Pinpoint the cell where the given text exists, returning its (x, y) midpoint coordinate. 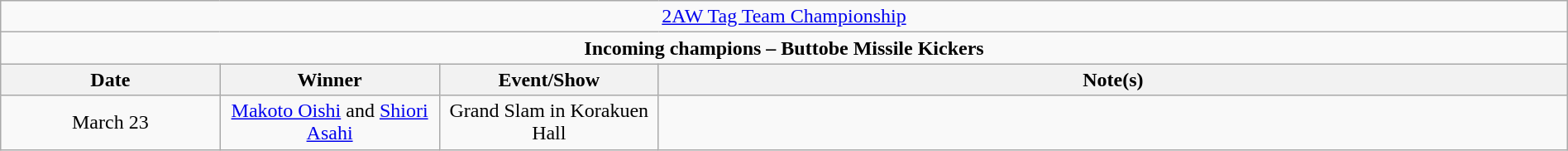
Makoto Oishi and Shiori Asahi (329, 123)
Grand Slam in Korakuen Hall (549, 123)
Winner (329, 80)
2AW Tag Team Championship (784, 17)
Note(s) (1113, 80)
Incoming champions – Buttobe Missile Kickers (784, 48)
March 23 (111, 123)
Date (111, 80)
Event/Show (549, 80)
